Pinpoint the cell where the given text exists, returning its [X, Y] midpoint coordinate. 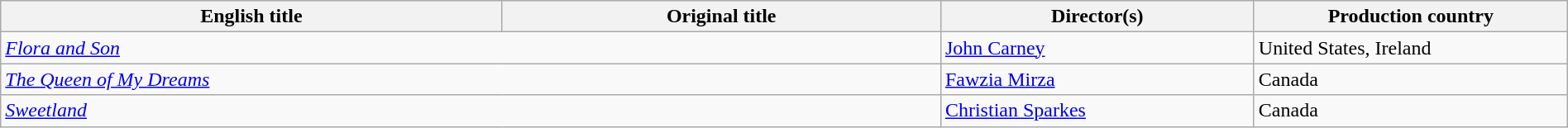
Director(s) [1097, 17]
Fawzia Mirza [1097, 79]
The Queen of My Dreams [471, 79]
Christian Sparkes [1097, 111]
Sweetland [471, 111]
John Carney [1097, 48]
United States, Ireland [1411, 48]
Original title [721, 17]
Production country [1411, 17]
English title [251, 17]
Flora and Son [471, 48]
